Extract the [x, y] coordinate from the center of the cell holding the provided text.  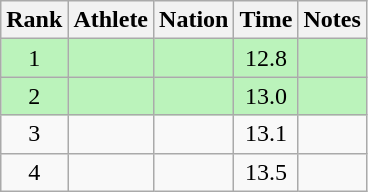
Rank [34, 20]
Notes [332, 20]
4 [34, 172]
13.1 [266, 134]
2 [34, 96]
1 [34, 58]
Time [266, 20]
12.8 [266, 58]
3 [34, 134]
13.5 [266, 172]
Athlete [111, 20]
Nation [194, 20]
13.0 [266, 96]
